Scan for the cell matching the given text and deliver its [X, Y] coordinate at center. 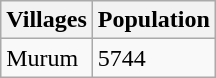
Murum [47, 58]
Population [154, 20]
5744 [154, 58]
Villages [47, 20]
